Find where the given text appears and provide that cell's center as (x, y) coordinate. 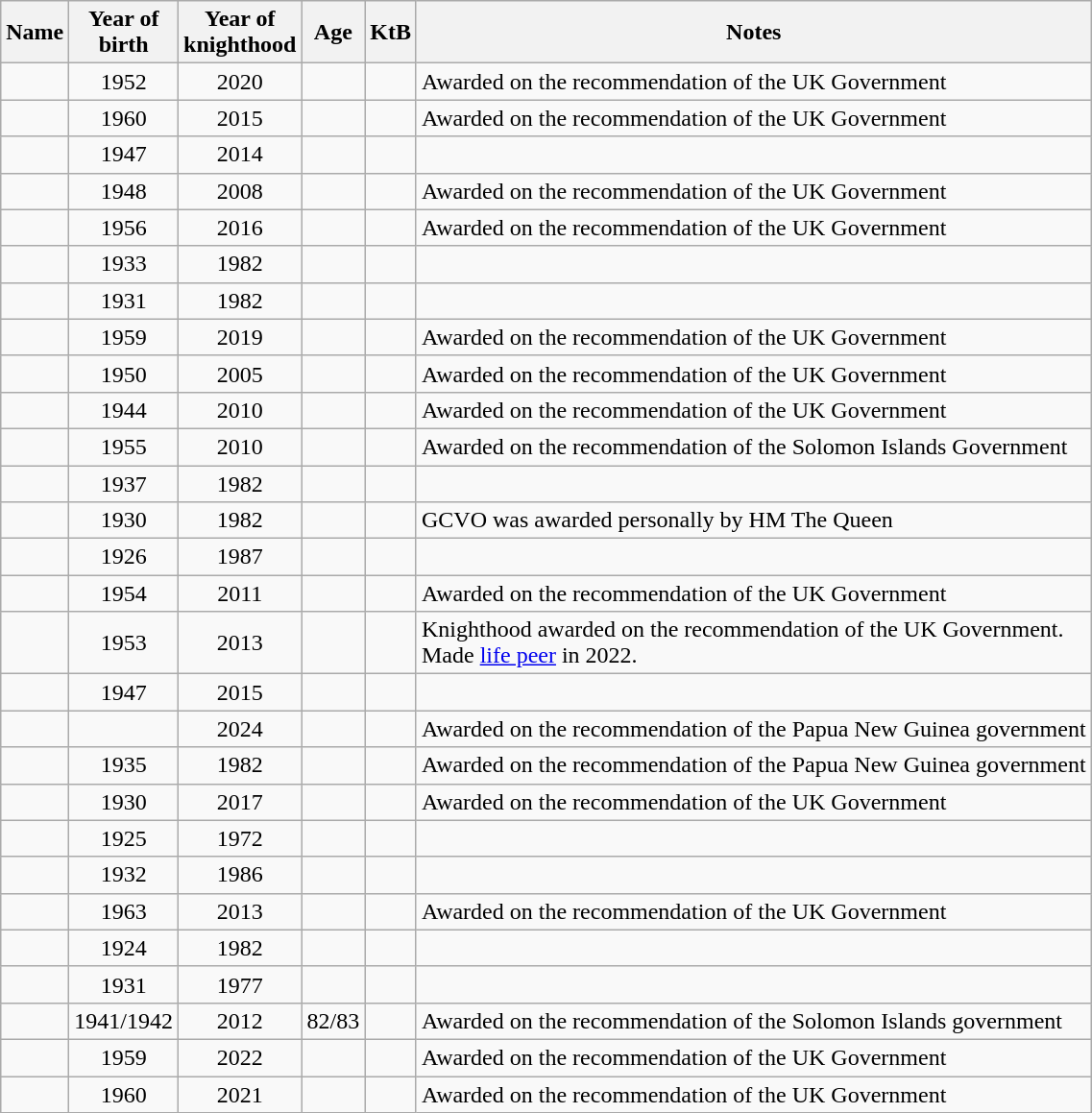
Year of birth (124, 33)
1937 (124, 483)
1977 (240, 984)
1926 (124, 557)
2016 (240, 228)
Knighthood awarded on the recommendation of the UK Government. Made life peer in 2022. (753, 643)
1963 (124, 911)
1948 (124, 191)
1933 (124, 264)
Name (35, 33)
Year ofknighthood (240, 33)
1986 (240, 875)
1944 (124, 410)
2008 (240, 191)
1955 (124, 447)
1987 (240, 557)
1925 (124, 838)
2017 (240, 802)
82/83 (333, 1021)
Awarded on the recommendation of the Solomon Islands government (753, 1021)
1953 (124, 643)
2012 (240, 1021)
1941/1942 (124, 1021)
1956 (124, 228)
2020 (240, 82)
1952 (124, 82)
2019 (240, 337)
2021 (240, 1094)
Age (333, 33)
KtB (391, 33)
2005 (240, 374)
1972 (240, 838)
1954 (124, 593)
Notes (753, 33)
1950 (124, 374)
2014 (240, 155)
1935 (124, 765)
Awarded on the recommendation of the Solomon Islands Government (753, 447)
1924 (124, 948)
2022 (240, 1057)
GCVO was awarded personally by HM The Queen (753, 520)
2024 (240, 729)
2011 (240, 593)
1932 (124, 875)
